Scan for the cell matching the given text and deliver its [x, y] coordinate at center. 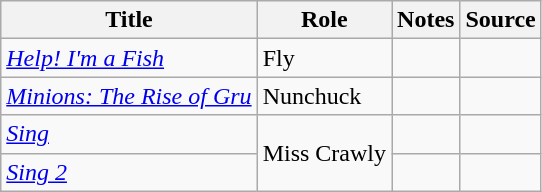
Sing [129, 134]
Miss Crawly [324, 153]
Help! I'm a Fish [129, 58]
Notes [426, 20]
Role [324, 20]
Nunchuck [324, 96]
Sing 2 [129, 172]
Fly [324, 58]
Title [129, 20]
Minions: The Rise of Gru [129, 96]
Source [500, 20]
